Search for the cell housing the specified text and yield its [X, Y] center coordinate. 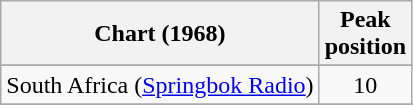
Peakposition [365, 34]
Chart (1968) [160, 34]
South Africa (Springbok Radio) [160, 85]
10 [365, 85]
